Identify which cell holds the provided text, then report its (x, y) central coordinate. 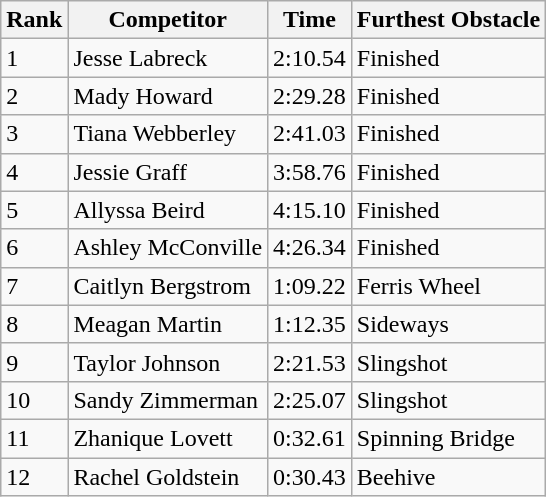
Jesse Labreck (168, 58)
0:32.61 (310, 438)
3 (34, 134)
Ashley McConville (168, 248)
Mady Howard (168, 96)
7 (34, 286)
Time (310, 20)
4 (34, 172)
Taylor Johnson (168, 362)
4:15.10 (310, 210)
Sideways (448, 324)
5 (34, 210)
10 (34, 400)
2:10.54 (310, 58)
2 (34, 96)
2:41.03 (310, 134)
Rank (34, 20)
Ferris Wheel (448, 286)
Meagan Martin (168, 324)
9 (34, 362)
1 (34, 58)
4:26.34 (310, 248)
Competitor (168, 20)
6 (34, 248)
0:30.43 (310, 477)
2:25.07 (310, 400)
Allyssa Beird (168, 210)
Furthest Obstacle (448, 20)
Tiana Webberley (168, 134)
Zhanique Lovett (168, 438)
11 (34, 438)
Spinning Bridge (448, 438)
2:29.28 (310, 96)
Rachel Goldstein (168, 477)
Beehive (448, 477)
Sandy Zimmerman (168, 400)
3:58.76 (310, 172)
Jessie Graff (168, 172)
2:21.53 (310, 362)
1:09.22 (310, 286)
8 (34, 324)
1:12.35 (310, 324)
12 (34, 477)
Caitlyn Bergstrom (168, 286)
